Capture the cell that displays the provided text and extract its (X, Y) central coordinate. 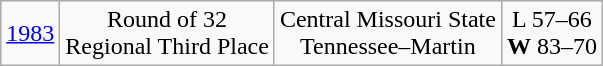
1983 (30, 34)
Round of 32Regional Third Place (168, 34)
Central Missouri StateTennessee–Martin (388, 34)
L 57–66W 83–70 (552, 34)
